Output the (X, Y) coordinate of the center of the cell containing the given text.  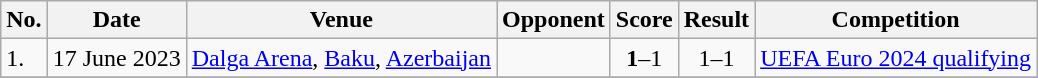
Score (644, 20)
Result (716, 20)
1. (24, 58)
Opponent (554, 20)
Date (116, 20)
Dalga Arena, Baku, Azerbaijan (341, 58)
Venue (341, 20)
UEFA Euro 2024 qualifying (896, 58)
17 June 2023 (116, 58)
Competition (896, 20)
No. (24, 20)
